Determine the [X, Y] coordinate at the center of the cell enclosing the given text.  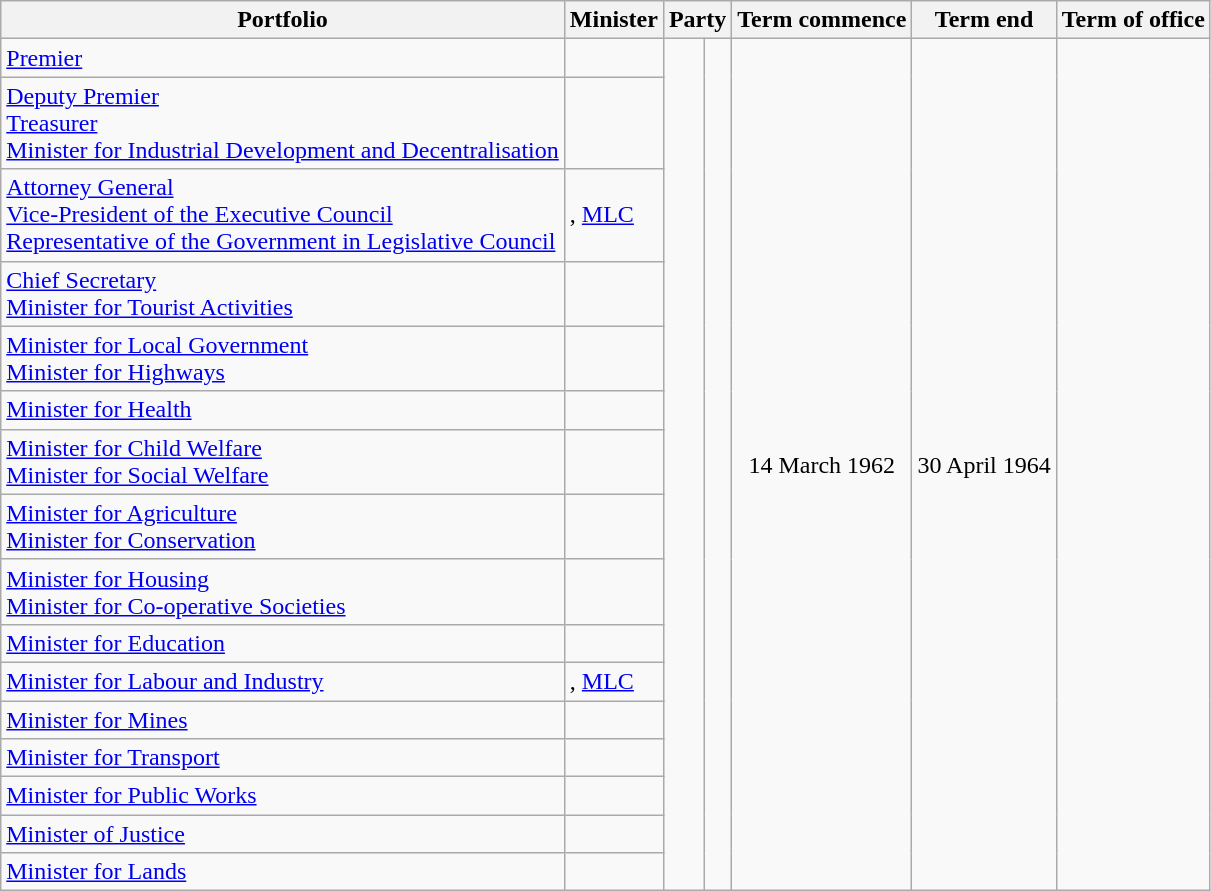
Minister for Health [283, 410]
Minister for Mines [283, 719]
Minister [614, 20]
Term end [984, 20]
Minister for Local GovernmentMinister for Highways [283, 358]
Minister of Justice [283, 834]
Minister for Lands [283, 872]
Minister for Transport [283, 758]
Premier [283, 58]
Party [697, 20]
30 April 1964 [984, 465]
Term of office [1133, 20]
14 March 1962 [822, 465]
Minister for Public Works [283, 796]
Minister for Child WelfareMinister for Social Welfare [283, 462]
Minister for Labour and Industry [283, 681]
Term commence [822, 20]
Minister for AgricultureMinister for Conservation [283, 526]
Attorney GeneralVice-President of the Executive CouncilRepresentative of the Government in Legislative Council [283, 215]
Minister for Education [283, 643]
Portfolio [283, 20]
Deputy PremierTreasurerMinister for Industrial Development and Decentralisation [283, 123]
Chief SecretaryMinister for Tourist Activities [283, 294]
Minister for HousingMinister for Co-operative Societies [283, 592]
